Locate the cell with the specified text and output its (x, y) center coordinate. 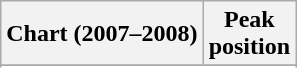
Peakposition (249, 34)
Chart (2007–2008) (102, 34)
